For the text-containing cell, return its midpoint in (X, Y) coordinate format. 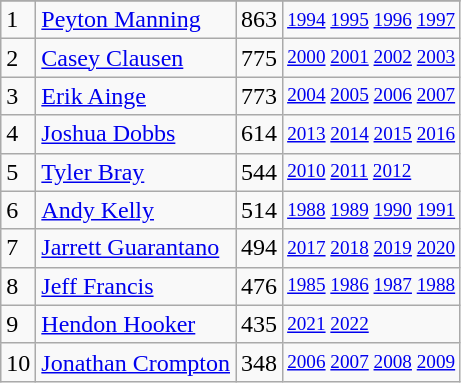
Erik Ainge (136, 96)
348 (260, 362)
Peyton Manning (136, 20)
7 (18, 248)
2 (18, 58)
Jarrett Guarantano (136, 248)
2017 2018 2019 2020 (372, 248)
614 (260, 134)
1994 1995 1996 1997 (372, 20)
Casey Clausen (136, 58)
4 (18, 134)
Andy Kelly (136, 210)
1988 1989 1990 1991 (372, 210)
Jonathan Crompton (136, 362)
2004 2005 2006 2007 (372, 96)
773 (260, 96)
Joshua Dobbs (136, 134)
775 (260, 58)
3 (18, 96)
2021 2022 (372, 324)
8 (18, 286)
2010 2011 2012 (372, 172)
2000 2001 2002 2003 (372, 58)
Tyler Bray (136, 172)
2013 2014 2015 2016 (372, 134)
494 (260, 248)
9 (18, 324)
6 (18, 210)
2006 2007 2008 2009 (372, 362)
10 (18, 362)
1 (18, 20)
514 (260, 210)
476 (260, 286)
Hendon Hooker (136, 324)
863 (260, 20)
5 (18, 172)
1985 1986 1987 1988 (372, 286)
544 (260, 172)
Jeff Francis (136, 286)
435 (260, 324)
